From the cell containing the given text, extract its center point as (x, y) coordinate. 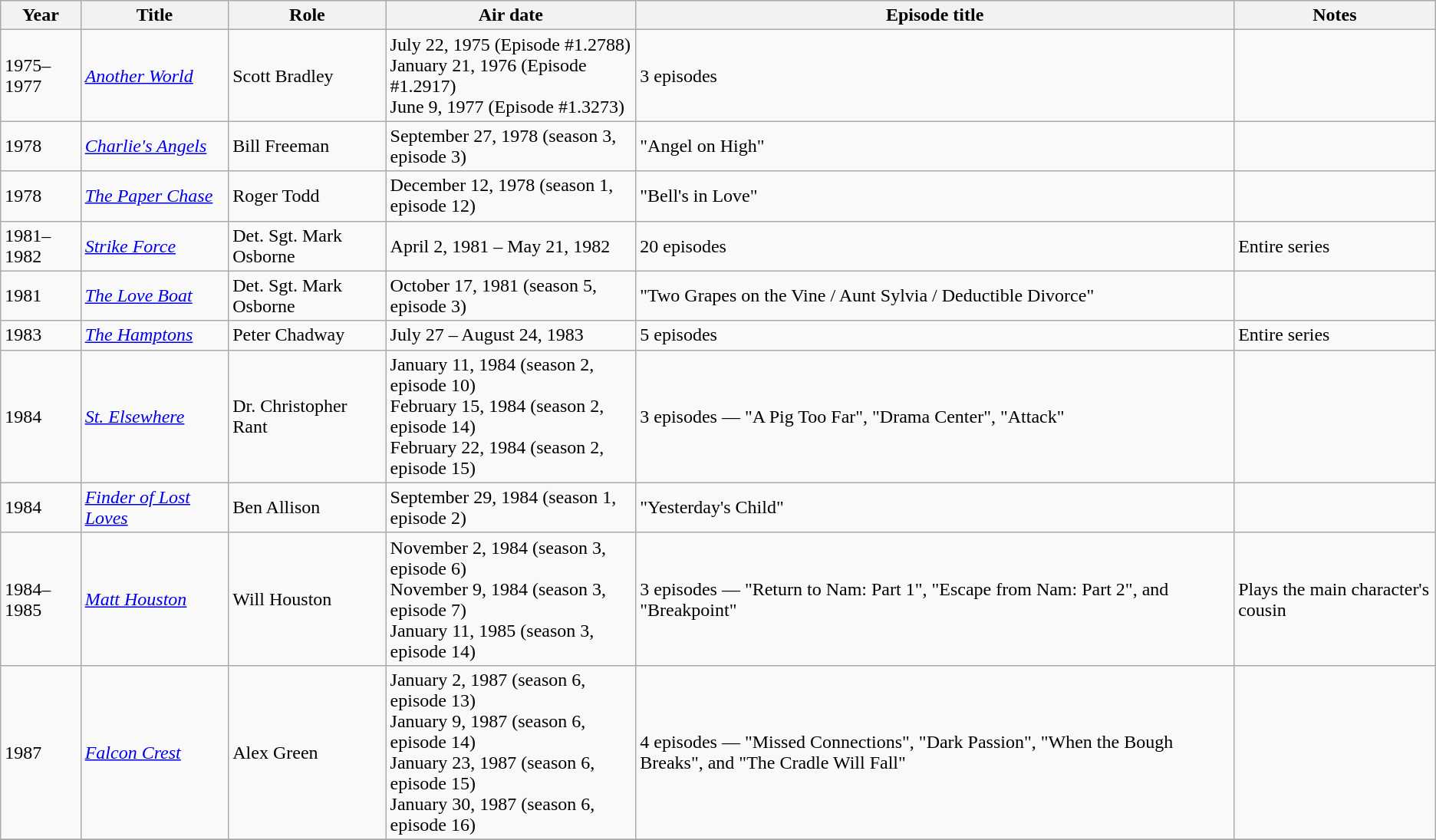
Notes (1335, 15)
1983 (41, 335)
"Angel on High" (935, 146)
Peter Chadway (307, 335)
Charlie's Angels (155, 146)
Year (41, 15)
July 27 – August 24, 1983 (511, 335)
The Hamptons (155, 335)
Another World (155, 75)
4 episodes — "Missed Connections", "Dark Passion", "When the Bough Breaks", and "The Cradle Will Fall" (935, 752)
Will Houston (307, 598)
The Love Boat (155, 296)
3 episodes (935, 75)
Role (307, 15)
April 2, 1981 – May 21, 1982 (511, 245)
September 29, 1984 (season 1, episode 2) (511, 508)
Air date (511, 15)
December 12, 1978 (season 1, episode 12) (511, 196)
Finder of Lost Loves (155, 508)
Matt Houston (155, 598)
"Bell's in Love" (935, 196)
Falcon Crest (155, 752)
September 27, 1978 (season 3, episode 3) (511, 146)
"Yesterday's Child" (935, 508)
20 episodes (935, 245)
3 episodes — "Return to Nam: Part 1", "Escape from Nam: Part 2", and "Breakpoint" (935, 598)
Plays the main character's cousin (1335, 598)
Strike Force (155, 245)
5 episodes (935, 335)
3 episodes — "A Pig Too Far", "Drama Center", "Attack" (935, 416)
Scott Bradley (307, 75)
1987 (41, 752)
July 22, 1975 (Episode #1.2788)January 21, 1976 (Episode #1.2917)June 9, 1977 (Episode #1.3273) (511, 75)
"Two Grapes on the Vine / Aunt Sylvia / Deductible Divorce" (935, 296)
October 17, 1981 (season 5, episode 3) (511, 296)
Dr. Christopher Rant (307, 416)
Bill Freeman (307, 146)
1981–1982 (41, 245)
Roger Todd (307, 196)
Ben Allison (307, 508)
The Paper Chase (155, 196)
Alex Green (307, 752)
St. Elsewhere (155, 416)
1981 (41, 296)
Title (155, 15)
1975–1977 (41, 75)
January 11, 1984 (season 2, episode 10)February 15, 1984 (season 2, episode 14)February 22, 1984 (season 2, episode 15) (511, 416)
Episode title (935, 15)
November 2, 1984 (season 3, episode 6)November 9, 1984 (season 3, episode 7)January 11, 1985 (season 3, episode 14) (511, 598)
1984–1985 (41, 598)
